Extract the (x, y) coordinate from the center of the cell holding the provided text.  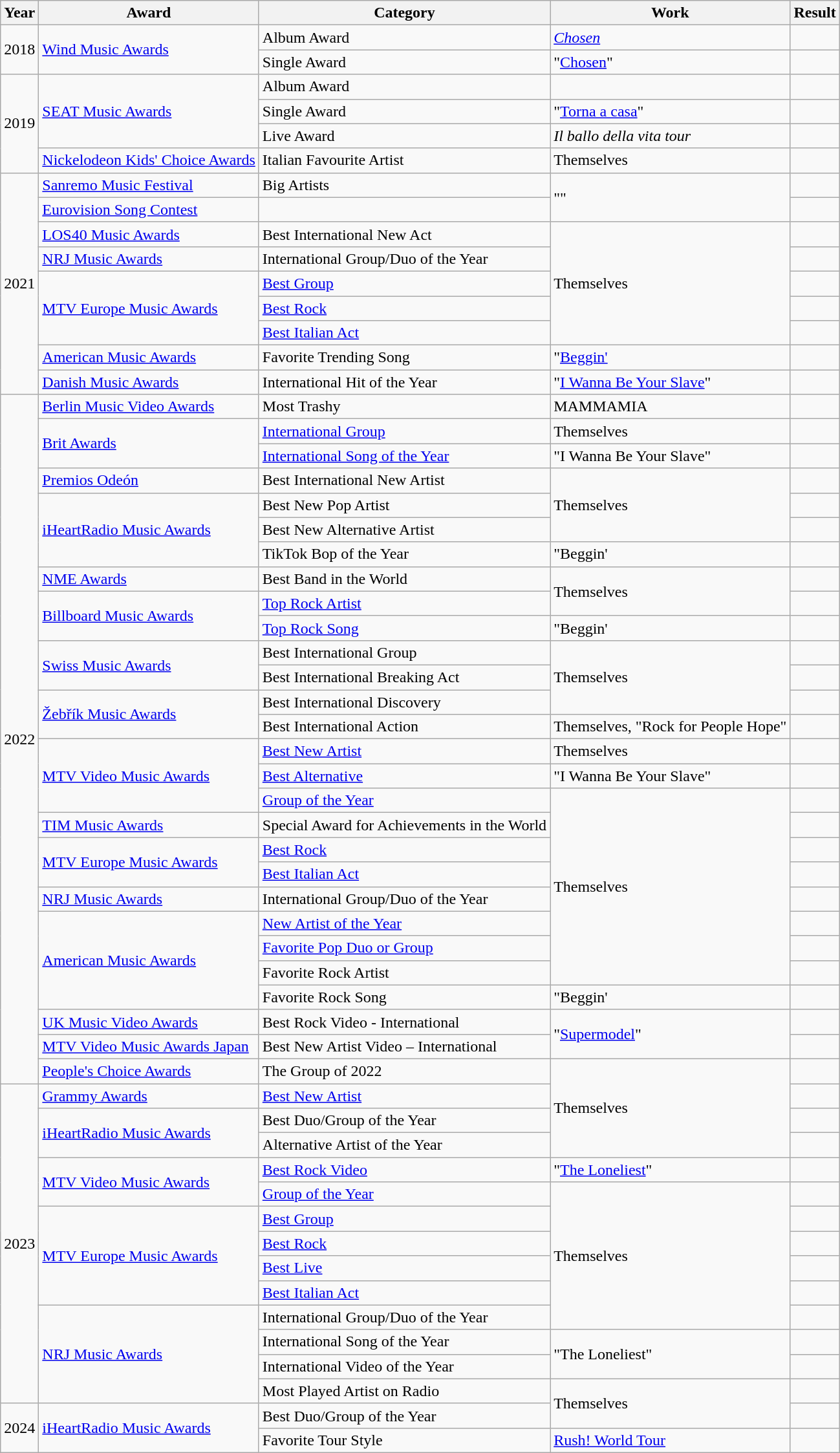
"Supermodel" (670, 1034)
UK Music Video Awards (149, 1022)
Best International Discovery (404, 702)
New Artist of the Year (404, 923)
Il ballo della vita tour (670, 136)
Top Rock Song (404, 628)
MAMMAMIA (670, 407)
2023 (19, 1244)
2019 (19, 124)
Swiss Music Awards (149, 665)
Most Played Artist on Radio (404, 1391)
2024 (19, 1428)
2018 (19, 50)
Live Award (404, 136)
Danish Music Awards (149, 382)
Best International New Act (404, 234)
SEAT Music Awards (149, 111)
Best New Artist Video – International (404, 1046)
International Hit of the Year (404, 382)
Best International New Artist (404, 480)
Best New Alternative Artist (404, 530)
International Video of the Year (404, 1366)
Billboard Music Awards (149, 616)
Nickelodeon Kids' Choice Awards (149, 160)
Award (149, 13)
Result (815, 13)
Favorite Pop Duo or Group (404, 948)
Themselves, "Rock for People Hope" (670, 727)
NME Awards (149, 579)
2021 (19, 283)
Grammy Awards (149, 1096)
Most Trashy (404, 407)
Favorite Rock Song (404, 997)
Best Band in the World (404, 579)
"" (670, 197)
Alternative Artist of the Year (404, 1145)
Best Live (404, 1268)
Best International Breaking Act (404, 677)
International Group (404, 431)
Wind Music Awards (149, 50)
MTV Video Music Awards Japan (149, 1046)
Category (404, 13)
Best International Group (404, 652)
Best Rock Video (404, 1170)
Premios Odeón (149, 480)
TikTok Bop of the Year (404, 554)
Special Award for Achievements in the World (404, 825)
Chosen (670, 38)
People's Choice Awards (149, 1071)
Best Alternative (404, 776)
The Group of 2022 (404, 1071)
Žebřík Music Awards (149, 714)
Favorite Rock Artist (404, 973)
Best Rock Video - International (404, 1022)
Rush! World Tour (670, 1440)
Favorite Tour Style (404, 1440)
Berlin Music Video Awards (149, 407)
Italian Favourite Artist (404, 160)
TIM Music Awards (149, 825)
LOS40 Music Awards (149, 234)
2022 (19, 739)
Best New Pop Artist (404, 505)
Favorite Trending Song (404, 358)
"Torna a casa" (670, 111)
Big Artists (404, 185)
Year (19, 13)
Brit Awards (149, 444)
"Chosen" (670, 62)
Best International Action (404, 727)
Sanremo Music Festival (149, 185)
Eurovision Song Contest (149, 210)
Top Rock Artist (404, 603)
Work (670, 13)
